Output the [x, y] coordinate of the center of the cell containing the given text.  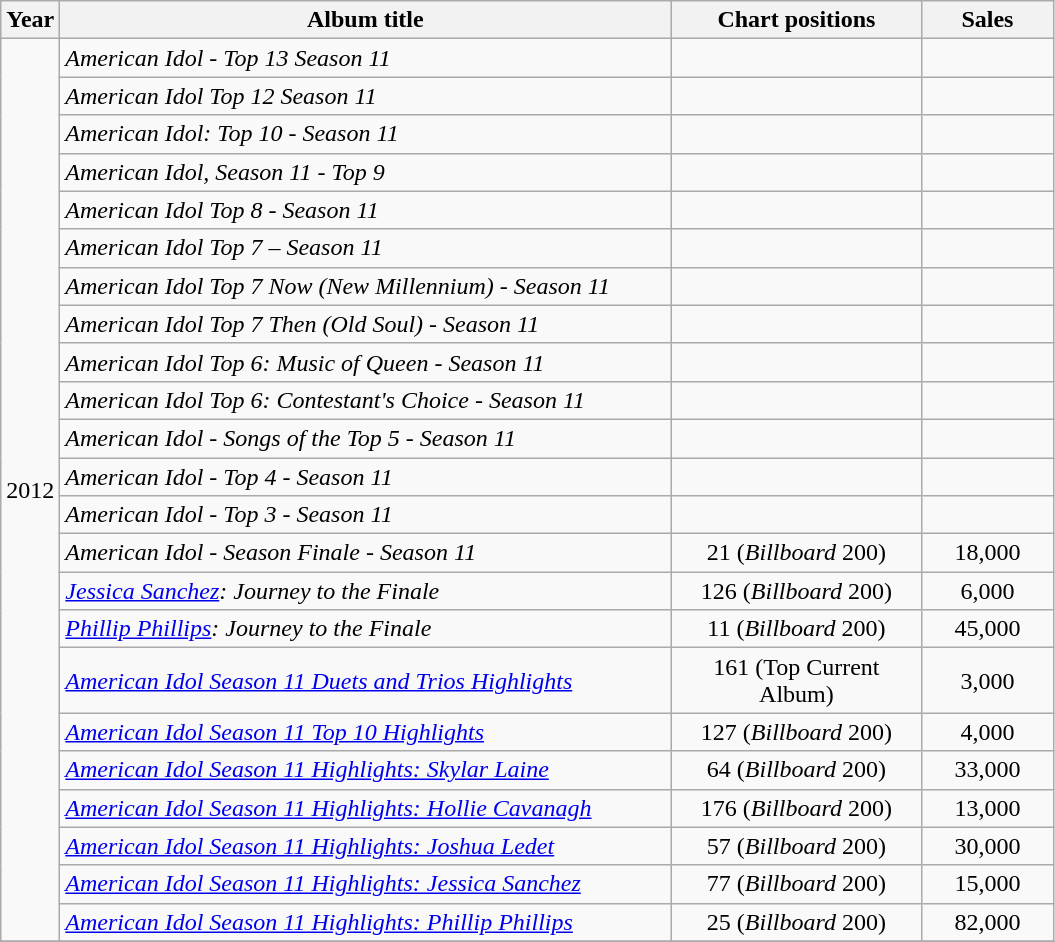
25 (Billboard 200) [796, 922]
33,000 [988, 770]
American Idol Top 7 Then (Old Soul) - Season 11 [366, 324]
21 (Billboard 200) [796, 553]
American Idol - Top 3 - Season 11 [366, 515]
64 (Billboard 200) [796, 770]
176 (Billboard 200) [796, 808]
American Idol Season 11 Duets and Trios Highlights [366, 680]
2012 [30, 490]
Album title [366, 20]
3,000 [988, 680]
Jessica Sanchez: Journey to the Finale [366, 591]
126 (Billboard 200) [796, 591]
6,000 [988, 591]
82,000 [988, 922]
Phillip Phillips: Journey to the Finale [366, 629]
American Idol Season 11 Highlights: Joshua Ledet [366, 846]
127 (Billboard 200) [796, 732]
American Idol Top 8 - Season 11 [366, 210]
30,000 [988, 846]
American Idol Top 6: Contestant's Choice - Season 11 [366, 400]
American Idol - Season Finale - Season 11 [366, 553]
Year [30, 20]
American Idol Top 12 Season 11 [366, 96]
American Idol Season 11 Top 10 Highlights [366, 732]
American Idol Top 7 – Season 11 [366, 248]
77 (Billboard 200) [796, 884]
American Idol Season 11 Highlights: Phillip Phillips [366, 922]
American Idol, Season 11 - Top 9 [366, 172]
American Idol: Top 10 - Season 11 [366, 134]
American Idol - Songs of the Top 5 - Season 11 [366, 438]
American Idol - Top 13 Season 11 [366, 58]
45,000 [988, 629]
American Idol Season 11 Highlights: Skylar Laine [366, 770]
American Idol Top 6: Music of Queen - Season 11 [366, 362]
11 (Billboard 200) [796, 629]
American Idol Season 11 Highlights: Hollie Cavanagh [366, 808]
13,000 [988, 808]
Sales [988, 20]
American Idol - Top 4 - Season 11 [366, 477]
161 (Top Current Album) [796, 680]
American Idol Top 7 Now (New Millennium) - Season 11 [366, 286]
18,000 [988, 553]
57 (Billboard 200) [796, 846]
15,000 [988, 884]
4,000 [988, 732]
American Idol Season 11 Highlights: Jessica Sanchez [366, 884]
Chart positions [796, 20]
